Locate the cell with the specified text and output its [X, Y] center coordinate. 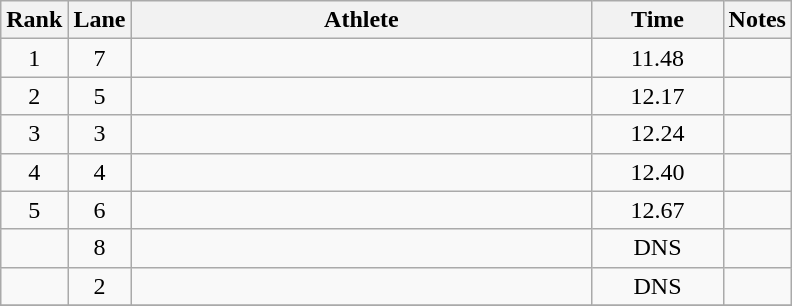
Rank [34, 20]
7 [100, 58]
1 [34, 58]
12.24 [658, 134]
6 [100, 210]
8 [100, 248]
12.17 [658, 96]
Notes [757, 20]
Time [658, 20]
11.48 [658, 58]
12.40 [658, 172]
Athlete [362, 20]
Lane [100, 20]
12.67 [658, 210]
